From the cell containing the given text, extract its center point as [X, Y] coordinate. 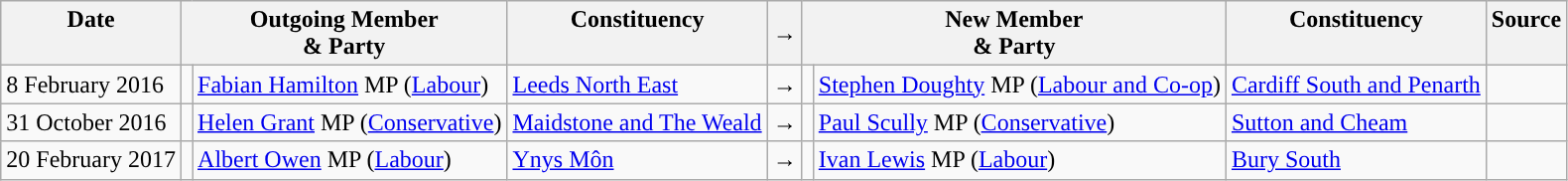
8 February 2016 [91, 85]
Paul Scully MP (Conservative) [1019, 122]
Sutton and Cheam [1356, 122]
Date [91, 34]
Maidstone and The Weald [637, 122]
20 February 2017 [91, 160]
Bury South [1356, 160]
Cardiff South and Penarth [1356, 85]
Ivan Lewis MP (Labour) [1019, 160]
Leeds North East [637, 85]
31 October 2016 [91, 122]
Outgoing Member& Party [343, 34]
Ynys Môn [637, 160]
Albert Owen MP (Labour) [349, 160]
Stephen Doughty MP (Labour and Co-op) [1019, 85]
New Member& Party [1014, 34]
Source [1526, 34]
Fabian Hamilton MP (Labour) [349, 85]
Helen Grant MP (Conservative) [349, 122]
